Locate the cell with the specified text and output its [X, Y] center coordinate. 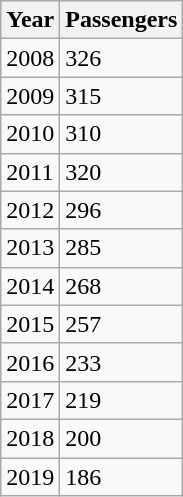
257 [122, 324]
2015 [30, 324]
186 [122, 477]
268 [122, 286]
Year [30, 20]
2013 [30, 248]
2010 [30, 134]
320 [122, 172]
2009 [30, 96]
296 [122, 210]
285 [122, 248]
2017 [30, 400]
233 [122, 362]
2008 [30, 58]
315 [122, 96]
Passengers [122, 20]
2014 [30, 286]
2011 [30, 172]
310 [122, 134]
2018 [30, 438]
2012 [30, 210]
2016 [30, 362]
326 [122, 58]
200 [122, 438]
219 [122, 400]
2019 [30, 477]
